For the text-containing cell, return its midpoint in (X, Y) coordinate format. 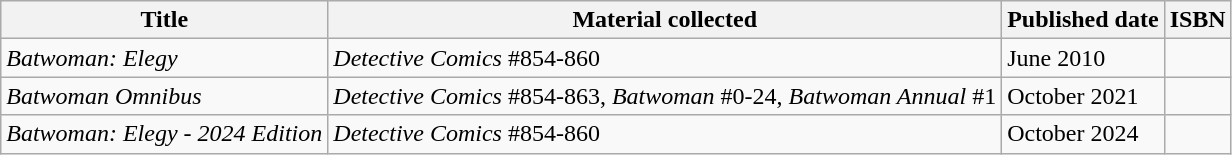
Detective Comics #854-863, Batwoman #0-24, Batwoman Annual #1 (665, 96)
October 2021 (1083, 96)
Title (164, 20)
ISBN (1198, 20)
Batwoman: Elegy - 2024 Edition (164, 134)
Published date (1083, 20)
Batwoman Omnibus (164, 96)
Material collected (665, 20)
June 2010 (1083, 58)
Batwoman: Elegy (164, 58)
October 2024 (1083, 134)
